Pinpoint the cell where the given text exists, returning its (X, Y) midpoint coordinate. 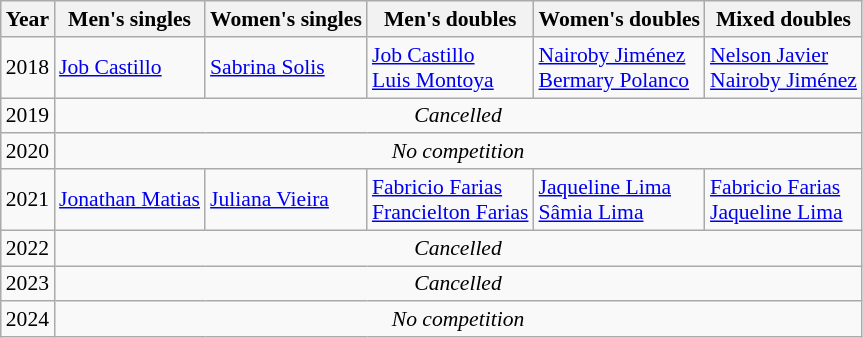
Men's singles (130, 19)
Women's doubles (620, 19)
2021 (28, 200)
2023 (28, 284)
2018 (28, 68)
Fabricio Farias Francielton Farias (450, 200)
2020 (28, 152)
Nelson Javier Nairoby Jiménez (784, 68)
Year (28, 19)
2019 (28, 116)
Jaqueline Lima Sâmia Lima (620, 200)
Men's doubles (450, 19)
Nairoby Jiménez Bermary Polanco (620, 68)
Mixed doubles (784, 19)
Juliana Vieira (286, 200)
Jonathan Matias (130, 200)
Job Castillo Luis Montoya (450, 68)
2024 (28, 320)
2022 (28, 248)
Job Castillo (130, 68)
Sabrina Solis (286, 68)
Fabricio Farias Jaqueline Lima (784, 200)
Women's singles (286, 19)
